Pinpoint the cell where the given text exists, returning its (x, y) midpoint coordinate. 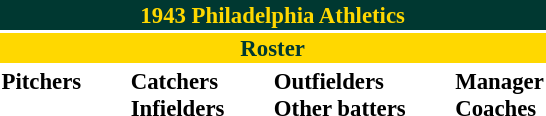
1943 Philadelphia Athletics (272, 15)
Roster (272, 48)
